Identify which cell holds the provided text, then report its (X, Y) central coordinate. 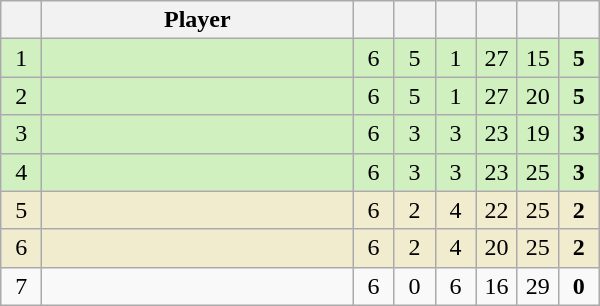
16 (496, 286)
Player (198, 20)
15 (538, 58)
19 (538, 134)
7 (22, 286)
22 (496, 210)
29 (538, 286)
